Scan for the cell matching the given text and deliver its [X, Y] coordinate at center. 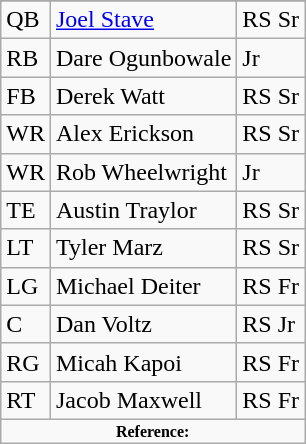
RG [26, 362]
RS Jr [271, 324]
Joel Stave [143, 20]
FB [26, 96]
TE [26, 210]
RT [26, 400]
Michael Deiter [143, 286]
Dare Ogunbowale [143, 58]
LG [26, 286]
Reference: [153, 431]
Dan Voltz [143, 324]
Derek Watt [143, 96]
LT [26, 248]
Tyler Marz [143, 248]
Jacob Maxwell [143, 400]
RB [26, 58]
C [26, 324]
Alex Erickson [143, 134]
Micah Kapoi [143, 362]
Rob Wheelwright [143, 172]
QB [26, 20]
Austin Traylor [143, 210]
